Capture the cell that displays the provided text and extract its [x, y] central coordinate. 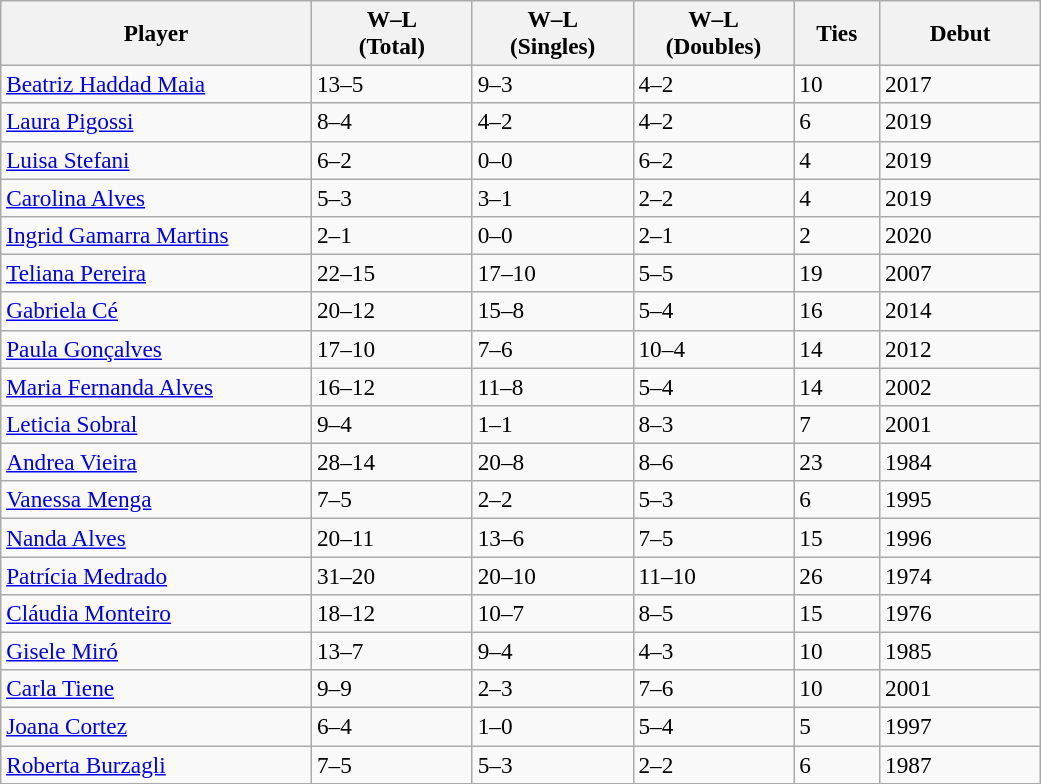
1–0 [552, 726]
2014 [960, 311]
W–L(Doubles) [714, 32]
Beatriz Haddad Maia [156, 84]
1984 [960, 462]
8–4 [392, 122]
20–8 [552, 462]
11–8 [552, 386]
1996 [960, 537]
10–4 [714, 349]
Luisa Stefani [156, 160]
13–7 [392, 651]
15–8 [552, 311]
1987 [960, 764]
9–9 [392, 689]
Nanda Alves [156, 537]
8–5 [714, 613]
10–7 [552, 613]
Ingrid Gamarra Martins [156, 235]
2020 [960, 235]
Teliana Pereira [156, 273]
Ties [837, 32]
2017 [960, 84]
19 [837, 273]
2002 [960, 386]
16 [837, 311]
23 [837, 462]
1974 [960, 575]
W–L(Singles) [552, 32]
Cláudia Monteiro [156, 613]
Vanessa Menga [156, 500]
4–3 [714, 651]
1976 [960, 613]
13–5 [392, 84]
26 [837, 575]
2 [837, 235]
1995 [960, 500]
2012 [960, 349]
2–3 [552, 689]
Maria Fernanda Alves [156, 386]
1–1 [552, 424]
22–15 [392, 273]
Gabriela Cé [156, 311]
13–6 [552, 537]
Joana Cortez [156, 726]
18–12 [392, 613]
9–3 [552, 84]
20–11 [392, 537]
Debut [960, 32]
2007 [960, 273]
8–3 [714, 424]
1997 [960, 726]
Paula Gonçalves [156, 349]
Carolina Alves [156, 197]
16–12 [392, 386]
28–14 [392, 462]
20–12 [392, 311]
5–5 [714, 273]
31–20 [392, 575]
Patrícia Medrado [156, 575]
11–10 [714, 575]
20–10 [552, 575]
1985 [960, 651]
7 [837, 424]
Leticia Sobral [156, 424]
Carla Tiene [156, 689]
3–1 [552, 197]
Gisele Miró [156, 651]
6–4 [392, 726]
8–6 [714, 462]
Andrea Vieira [156, 462]
Player [156, 32]
Laura Pigossi [156, 122]
W–L(Total) [392, 32]
5 [837, 726]
Roberta Burzagli [156, 764]
